Output the [X, Y] coordinate of the center of the cell containing the given text.  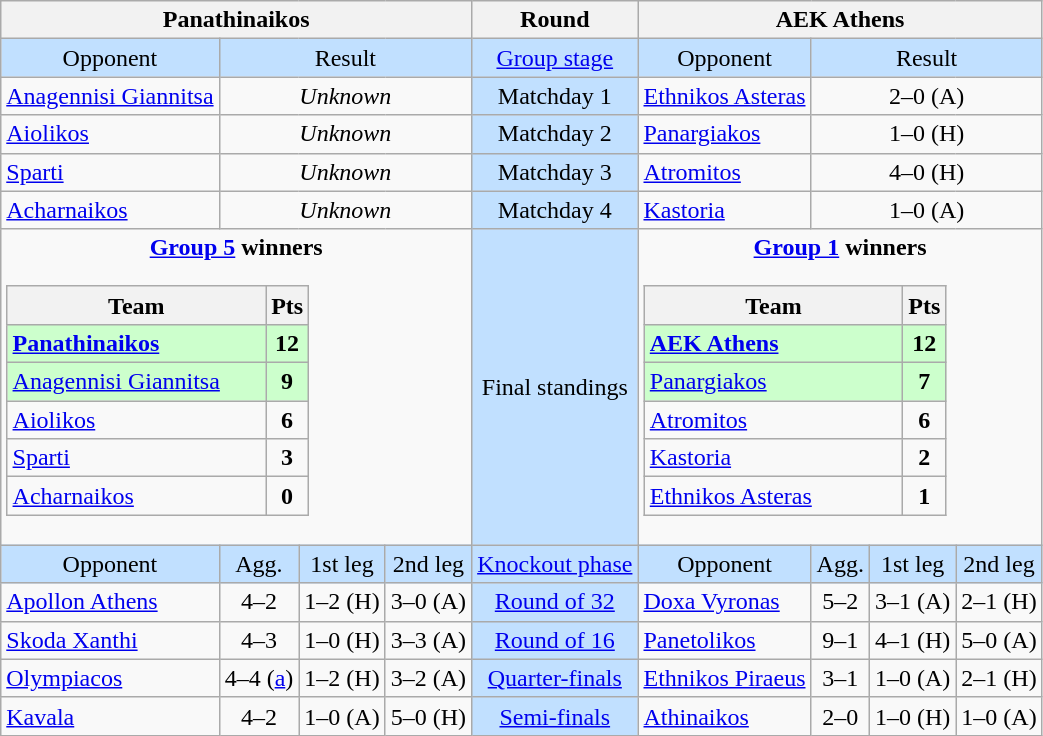
3–0 (A) [428, 602]
2–0 [840, 716]
Group 1 winners Team Pts AEK Athens 12 Panargiakos 7 Atromitos 6 Kastoria 2 Ethnikos Asteras 1 [840, 387]
5–2 [840, 602]
5–0 (H) [428, 716]
Knockout phase [555, 564]
Apollon Athens [110, 602]
5–0 (A) [999, 640]
3 [288, 458]
Group stage [555, 58]
4–1 (H) [912, 640]
Doxa Vyronas [724, 602]
Group 5 winners Team Pts Panathinaikos 12 Anagennisi Giannitsa 9 Aiolikos 6 Sparti 3 Acharnaikos 0 [236, 387]
Matchday 2 [555, 134]
Skoda Xanthi [110, 640]
Athinaikos [724, 716]
Semi-finals [555, 716]
Round of 32 [555, 602]
4–4 (a) [259, 678]
4–0 (H) [926, 172]
0 [288, 496]
4–3 [259, 640]
Final standings [555, 387]
7 [924, 382]
Ethnikos Piraeus [724, 678]
Matchday 3 [555, 172]
Matchday 4 [555, 210]
Quarter-finals [555, 678]
Round of 16 [555, 640]
Olympiacos [110, 678]
9 [288, 382]
2–0 (A) [926, 96]
3–1 [840, 678]
Round [555, 20]
3–3 (A) [428, 640]
1 [924, 496]
3–1 (A) [912, 602]
3–2 (A) [428, 678]
2 [924, 458]
Matchday 1 [555, 96]
Kavala [110, 716]
9–1 [840, 640]
Panetolikos [724, 640]
